Provide the (X, Y) coordinate of the cell's center where the given text is located.  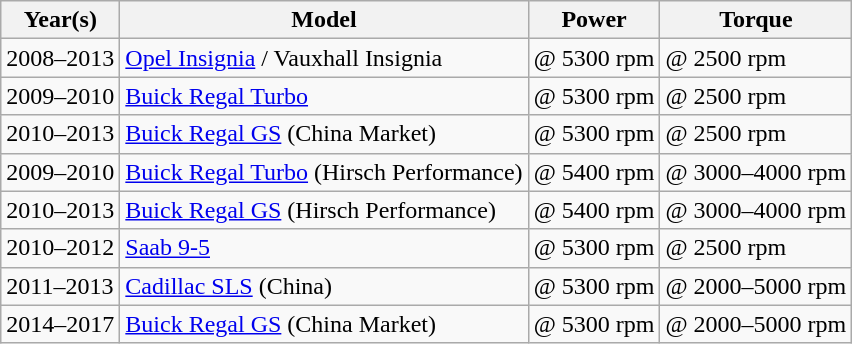
Cadillac SLS (China) (324, 286)
Torque (756, 20)
Power (594, 20)
Opel Insignia / Vauxhall Insignia (324, 58)
Saab 9-5 (324, 248)
Model (324, 20)
Buick Regal GS (Hirsch Performance) (324, 210)
Year(s) (60, 20)
2008–2013 (60, 58)
2014–2017 (60, 324)
Buick Regal Turbo (324, 96)
2010–2012 (60, 248)
2011–2013 (60, 286)
Buick Regal Turbo (Hirsch Performance) (324, 172)
